Provide the [X, Y] coordinate of the cell's center where the given text is located.  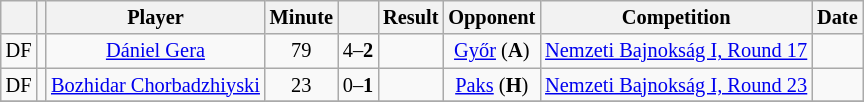
Győr (A) [492, 51]
0–1 [358, 85]
Competition [676, 17]
79 [302, 51]
Nemzeti Bajnokság I, Round 23 [676, 85]
Opponent [492, 17]
Bozhidar Chorbadzhiyski [156, 85]
23 [302, 85]
Result [410, 17]
Date [837, 17]
Dániel Gera [156, 51]
Player [156, 17]
Nemzeti Bajnokság I, Round 17 [676, 51]
Minute [302, 17]
4–2 [358, 51]
Paks (H) [492, 85]
